Find where the given text appears and provide that cell's center as [x, y] coordinate. 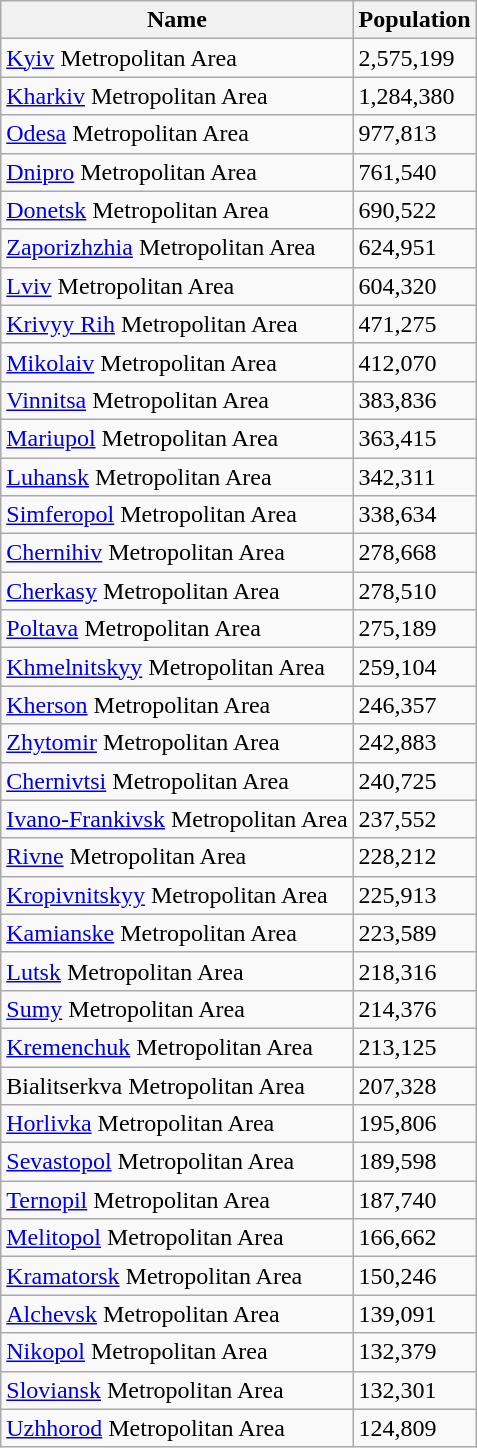
Sevastopol Metropolitan Area [177, 1162]
Donetsk Metropolitan Area [177, 210]
Ternopil Metropolitan Area [177, 1200]
Cherkasy Metropolitan Area [177, 591]
Poltava Metropolitan Area [177, 629]
363,415 [414, 438]
240,725 [414, 781]
Mikolaiv Metropolitan Area [177, 362]
246,357 [414, 705]
Luhansk Metropolitan Area [177, 477]
237,552 [414, 819]
214,376 [414, 1009]
Lutsk Metropolitan Area [177, 971]
228,212 [414, 857]
Bialitserkva Metropolitan Area [177, 1085]
132,301 [414, 1390]
604,320 [414, 286]
132,379 [414, 1352]
Nikopol Metropolitan Area [177, 1352]
Zaporizhzhia Metropolitan Area [177, 248]
Sumy Metropolitan Area [177, 1009]
275,189 [414, 629]
383,836 [414, 400]
Kramatorsk Metropolitan Area [177, 1276]
977,813 [414, 134]
166,662 [414, 1238]
242,883 [414, 743]
Ivano-Frankivsk Metropolitan Area [177, 819]
259,104 [414, 667]
Zhytomir Metropolitan Area [177, 743]
Kherson Metropolitan Area [177, 705]
Name [177, 20]
1,284,380 [414, 96]
139,091 [414, 1314]
150,246 [414, 1276]
338,634 [414, 515]
412,070 [414, 362]
Dnipro Metropolitan Area [177, 172]
342,311 [414, 477]
Melitopol Metropolitan Area [177, 1238]
Lviv Metropolitan Area [177, 286]
278,668 [414, 553]
Chernihiv Metropolitan Area [177, 553]
Kremenchuk Metropolitan Area [177, 1047]
Odesa Metropolitan Area [177, 134]
Rivne Metropolitan Area [177, 857]
2,575,199 [414, 58]
624,951 [414, 248]
195,806 [414, 1124]
213,125 [414, 1047]
Krivyy Rih Metropolitan Area [177, 324]
278,510 [414, 591]
690,522 [414, 210]
218,316 [414, 971]
Population [414, 20]
471,275 [414, 324]
Vinnitsa Metropolitan Area [177, 400]
Horlivka Metropolitan Area [177, 1124]
Chernivtsi Metropolitan Area [177, 781]
225,913 [414, 895]
Kamianske Metropolitan Area [177, 933]
223,589 [414, 933]
187,740 [414, 1200]
189,598 [414, 1162]
Sloviansk Metropolitan Area [177, 1390]
Mariupol Metropolitan Area [177, 438]
Khmelnitskyy Metropolitan Area [177, 667]
Alchevsk Metropolitan Area [177, 1314]
Simferopol Metropolitan Area [177, 515]
Kropivnitskyy Metropolitan Area [177, 895]
761,540 [414, 172]
Kharkiv Metropolitan Area [177, 96]
Kyiv Metropolitan Area [177, 58]
207,328 [414, 1085]
124,809 [414, 1428]
Uzhhorod Metropolitan Area [177, 1428]
